Extract the [X, Y] coordinate from the center of the cell holding the provided text.  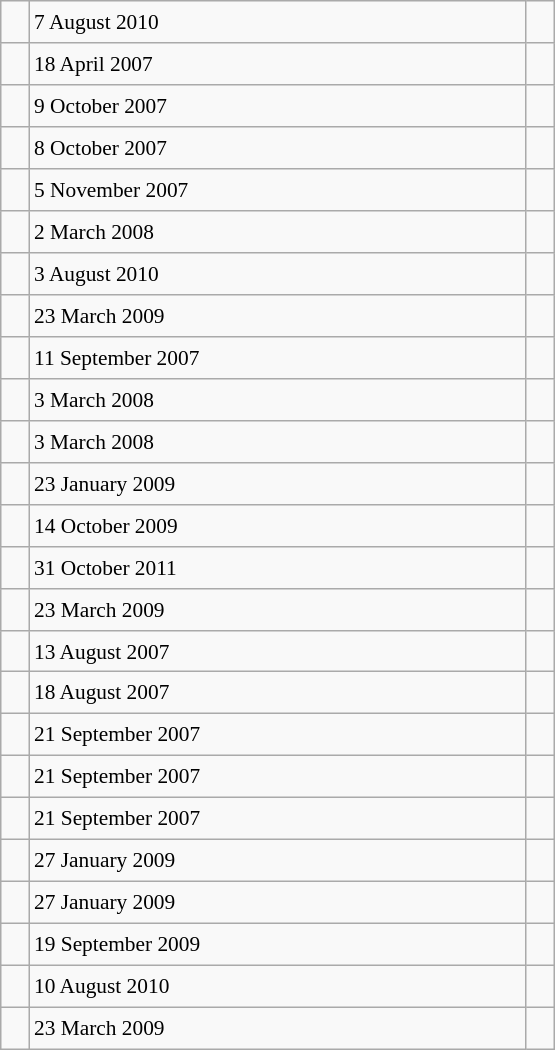
5 November 2007 [278, 190]
8 October 2007 [278, 148]
9 October 2007 [278, 106]
3 August 2010 [278, 274]
14 October 2009 [278, 525]
2 March 2008 [278, 232]
7 August 2010 [278, 22]
11 September 2007 [278, 358]
13 August 2007 [278, 651]
23 January 2009 [278, 483]
10 August 2010 [278, 986]
18 April 2007 [278, 64]
31 October 2011 [278, 567]
18 August 2007 [278, 693]
19 September 2009 [278, 945]
